Output the (X, Y) coordinate of the center of the cell containing the given text.  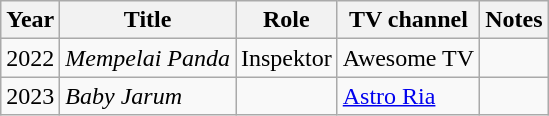
Mempelai Panda (148, 58)
2023 (30, 96)
Notes (514, 20)
Title (148, 20)
2022 (30, 58)
Baby Jarum (148, 96)
Awesome TV (408, 58)
Role (287, 20)
Year (30, 20)
Astro Ria (408, 96)
TV channel (408, 20)
Inspektor (287, 58)
